Find where the given text appears and provide that cell's center as (X, Y) coordinate. 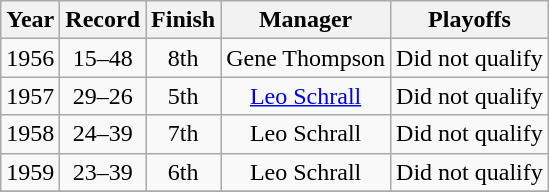
1956 (30, 58)
5th (184, 96)
24–39 (103, 134)
1958 (30, 134)
Record (103, 20)
Year (30, 20)
15–48 (103, 58)
6th (184, 172)
8th (184, 58)
Finish (184, 20)
23–39 (103, 172)
7th (184, 134)
1959 (30, 172)
Gene Thompson (306, 58)
1957 (30, 96)
Playoffs (470, 20)
29–26 (103, 96)
Manager (306, 20)
